Return the (X, Y) coordinate for the center point of the cell that contains the specified text.  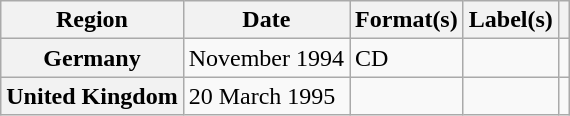
CD (407, 58)
Date (266, 20)
Format(s) (407, 20)
Region (92, 20)
United Kingdom (92, 96)
Label(s) (510, 20)
20 March 1995 (266, 96)
November 1994 (266, 58)
Germany (92, 58)
